Pinpoint the cell where the given text exists, returning its [X, Y] midpoint coordinate. 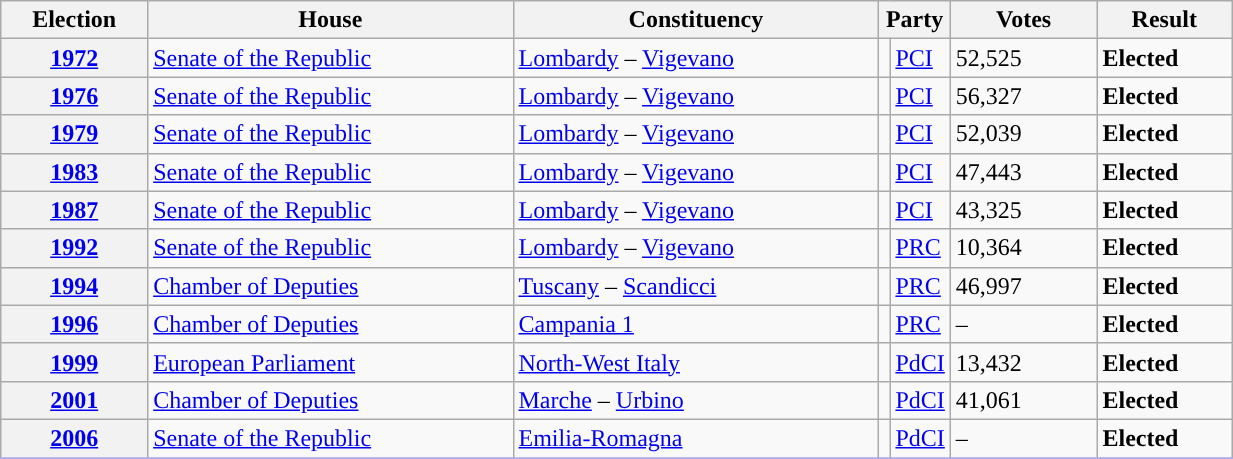
1972 [74, 58]
1999 [74, 362]
Votes [1024, 20]
2001 [74, 400]
1992 [74, 248]
2006 [74, 438]
13,432 [1024, 362]
Tuscany – Scandicci [696, 286]
Marche – Urbino [696, 400]
Emilia-Romagna [696, 438]
Constituency [696, 20]
1976 [74, 96]
North-West Italy [696, 362]
52,525 [1024, 58]
1987 [74, 210]
46,997 [1024, 286]
1996 [74, 324]
European Parliament [330, 362]
1983 [74, 172]
Campania 1 [696, 324]
Result [1164, 20]
1994 [74, 286]
Election [74, 20]
House [330, 20]
10,364 [1024, 248]
52,039 [1024, 134]
1979 [74, 134]
43,325 [1024, 210]
56,327 [1024, 96]
Party [914, 20]
41,061 [1024, 400]
47,443 [1024, 172]
